Determine the [X, Y] coordinate at the center of the cell enclosing the given text.  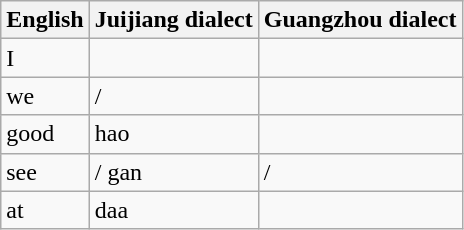
we [45, 96]
/ gan [174, 172]
hao [174, 134]
Juijiang dialect [174, 20]
English [45, 20]
Guangzhou dialect [360, 20]
daa [174, 210]
good [45, 134]
at [45, 210]
I [45, 58]
see [45, 172]
